Search for the cell housing the specified text and yield its (x, y) center coordinate. 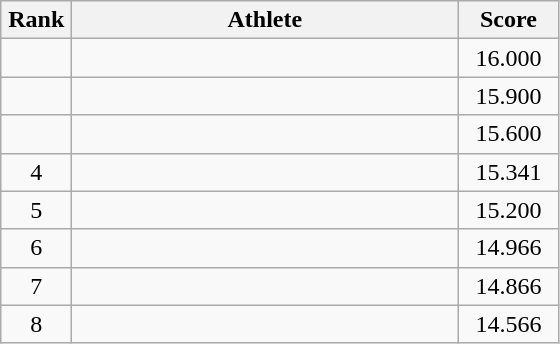
15.900 (508, 96)
15.200 (508, 210)
Score (508, 20)
5 (36, 210)
8 (36, 324)
14.566 (508, 324)
6 (36, 248)
14.966 (508, 248)
16.000 (508, 58)
Athlete (265, 20)
4 (36, 172)
15.341 (508, 172)
14.866 (508, 286)
Rank (36, 20)
15.600 (508, 134)
7 (36, 286)
